Capture the cell that displays the provided text and extract its (X, Y) central coordinate. 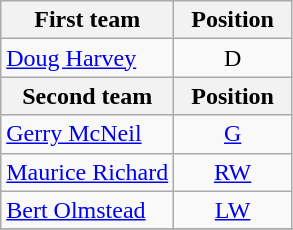
Maurice Richard (88, 172)
G (233, 134)
LW (233, 210)
Second team (88, 96)
D (233, 58)
First team (88, 20)
Gerry McNeil (88, 134)
RW (233, 172)
Bert Olmstead (88, 210)
Doug Harvey (88, 58)
